Detect which cell encompasses the target text, then output its (X, Y) center coordinate. 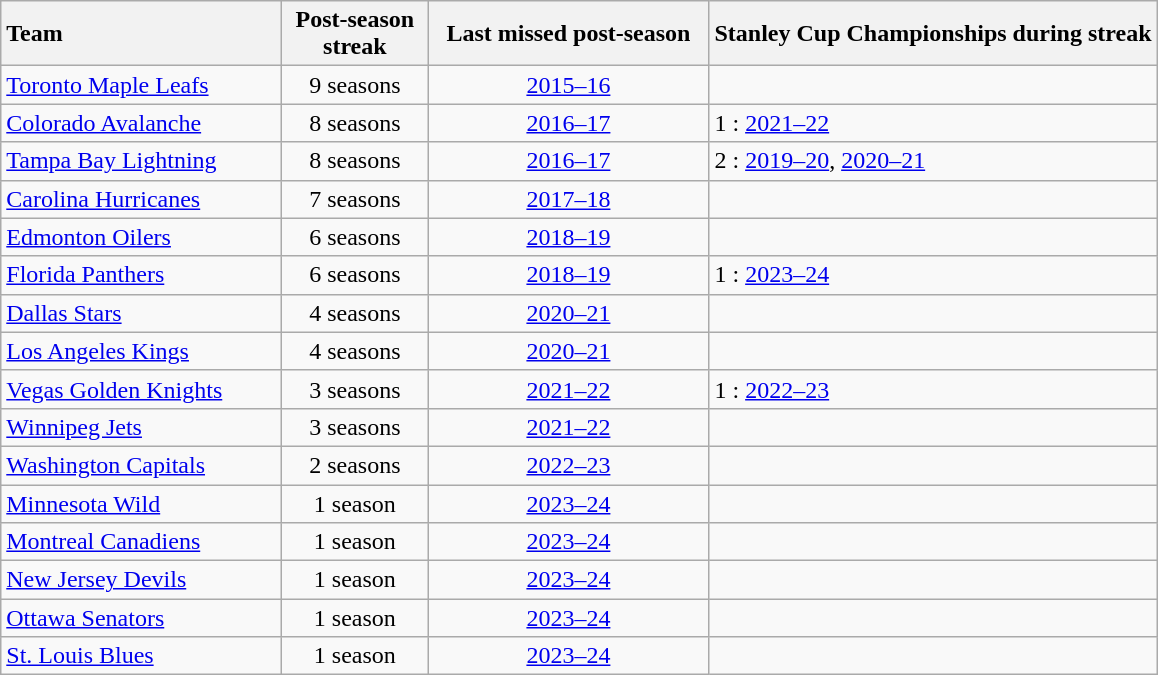
Montreal Canadiens (142, 542)
Vegas Golden Knights (142, 389)
Post-season streak (355, 34)
Ottawa Senators (142, 618)
1 : 2022–23 (933, 389)
Colorado Avalanche (142, 123)
Stanley Cup Championships during streak (933, 34)
Toronto Maple Leafs (142, 85)
2022–23 (568, 465)
New Jersey Devils (142, 580)
Dallas Stars (142, 313)
St. Louis Blues (142, 656)
2017–18 (568, 199)
Tampa Bay Lightning (142, 161)
1 : 2023–24 (933, 275)
2 seasons (355, 465)
9 seasons (355, 85)
Team (142, 34)
Florida Panthers (142, 275)
2015–16 (568, 85)
Los Angeles Kings (142, 351)
Last missed post-season (568, 34)
1 : 2021–22 (933, 123)
2 : 2019–20, 2020–21 (933, 161)
Winnipeg Jets (142, 427)
Edmonton Oilers (142, 237)
7 seasons (355, 199)
Carolina Hurricanes (142, 199)
Washington Capitals (142, 465)
Minnesota Wild (142, 503)
